Detect which cell encompasses the target text, then output its [X, Y] center coordinate. 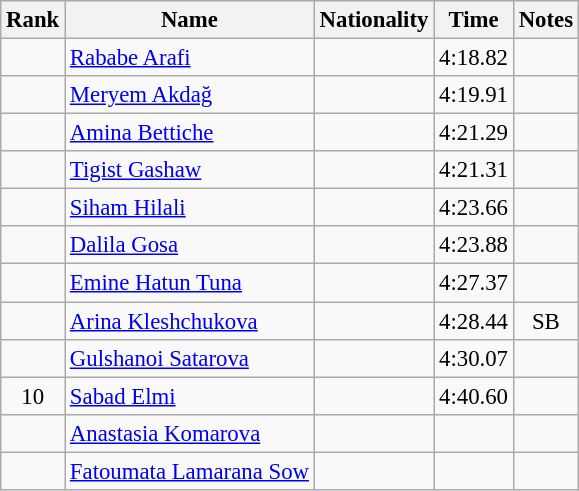
4:30.07 [474, 358]
Gulshanoi Satarova [190, 358]
4:40.60 [474, 396]
Notes [546, 20]
4:21.31 [474, 170]
SB [546, 321]
Arina Kleshchukova [190, 321]
4:23.66 [474, 208]
Amina Bettiche [190, 133]
Time [474, 20]
Tigist Gashaw [190, 170]
Rababe Arafi [190, 58]
4:27.37 [474, 283]
4:23.88 [474, 245]
Emine Hatun Tuna [190, 283]
Rank [33, 20]
Anastasia Komarova [190, 433]
4:28.44 [474, 321]
Dalila Gosa [190, 245]
Fatoumata Lamarana Sow [190, 471]
4:19.91 [474, 95]
4:21.29 [474, 133]
10 [33, 396]
Siham Hilali [190, 208]
Nationality [374, 20]
Meryem Akdağ [190, 95]
Name [190, 20]
Sabad Elmi [190, 396]
4:18.82 [474, 58]
